Determine the (x, y) coordinate at the center of the cell enclosing the given text.  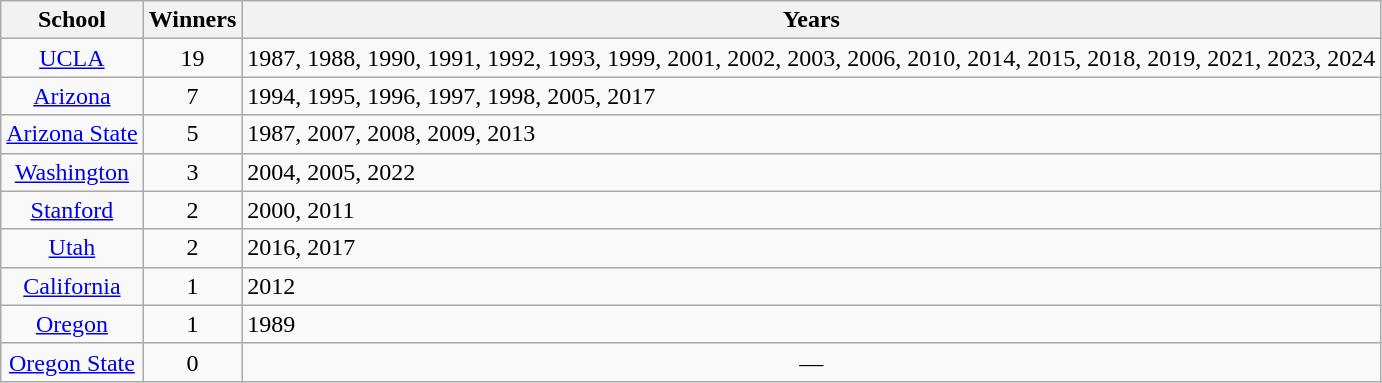
California (72, 286)
Winners (192, 20)
Oregon (72, 324)
2012 (812, 286)
2000, 2011 (812, 210)
19 (192, 58)
1987, 1988, 1990, 1991, 1992, 1993, 1999, 2001, 2002, 2003, 2006, 2010, 2014, 2015, 2018, 2019, 2021, 2023, 2024 (812, 58)
2016, 2017 (812, 248)
— (812, 362)
School (72, 20)
Washington (72, 172)
Arizona State (72, 134)
Oregon State (72, 362)
Utah (72, 248)
1994, 1995, 1996, 1997, 1998, 2005, 2017 (812, 96)
7 (192, 96)
Arizona (72, 96)
3 (192, 172)
UCLA (72, 58)
1989 (812, 324)
0 (192, 362)
5 (192, 134)
2004, 2005, 2022 (812, 172)
Years (812, 20)
1987, 2007, 2008, 2009, 2013 (812, 134)
Stanford (72, 210)
